Capture the cell that displays the provided text and extract its [X, Y] central coordinate. 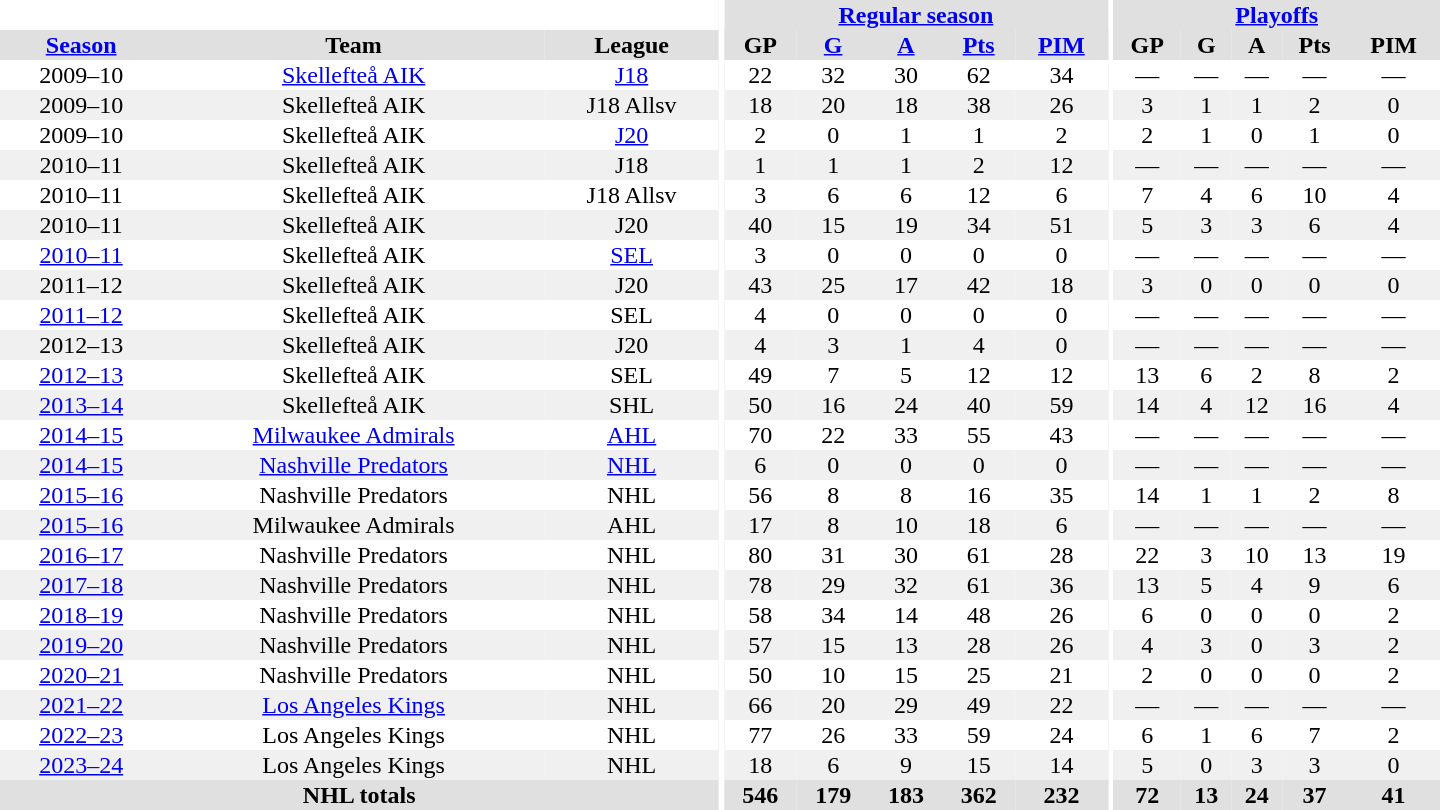
31 [834, 555]
55 [978, 435]
2019–20 [81, 645]
179 [834, 795]
NHL totals [359, 795]
72 [1147, 795]
232 [1062, 795]
League [632, 45]
Playoffs [1276, 15]
51 [1062, 225]
2013–14 [81, 405]
2018–19 [81, 615]
70 [760, 435]
57 [760, 645]
48 [978, 615]
42 [978, 285]
2016–17 [81, 555]
78 [760, 585]
21 [1062, 675]
Team [353, 45]
66 [760, 705]
58 [760, 615]
2017–18 [81, 585]
2021–22 [81, 705]
36 [1062, 585]
2023–24 [81, 765]
41 [1394, 795]
Season [81, 45]
80 [760, 555]
183 [906, 795]
Regular season [916, 15]
546 [760, 795]
SHL [632, 405]
362 [978, 795]
37 [1314, 795]
35 [1062, 495]
2020–21 [81, 675]
38 [978, 105]
56 [760, 495]
62 [978, 75]
2022–23 [81, 735]
77 [760, 735]
